Capture the cell that displays the provided text and extract its (x, y) central coordinate. 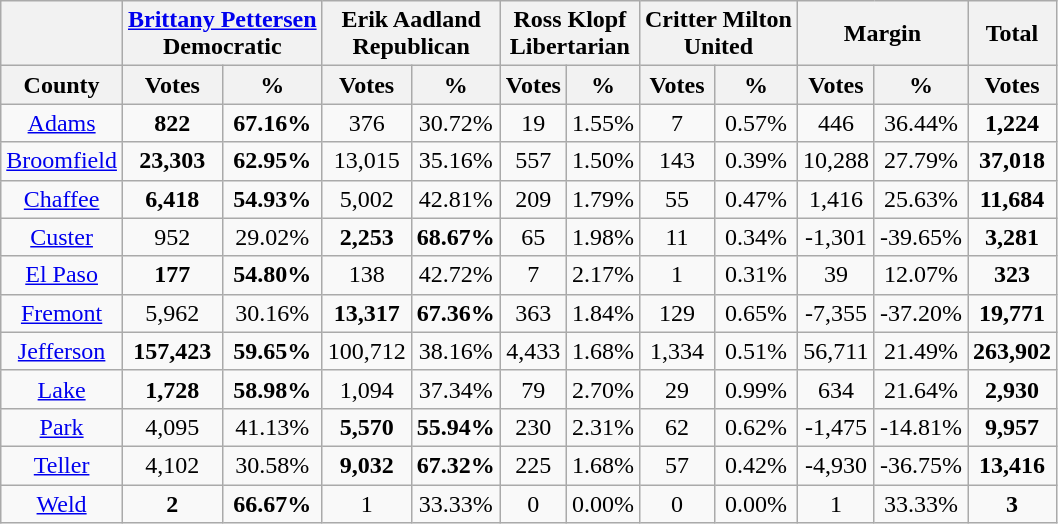
0.42% (756, 465)
55.94% (456, 427)
263,902 (1012, 351)
-37.20% (920, 313)
557 (533, 161)
230 (533, 427)
38.16% (456, 351)
42.81% (456, 199)
19,771 (1012, 313)
13,317 (366, 313)
1.55% (602, 123)
-36.75% (920, 465)
37.34% (456, 389)
30.58% (272, 465)
39 (836, 275)
4,102 (172, 465)
36.44% (920, 123)
323 (1012, 275)
El Paso (62, 275)
19 (533, 123)
0.99% (756, 389)
5,962 (172, 313)
376 (366, 123)
1.84% (602, 313)
Broomfield (62, 161)
30.72% (456, 123)
129 (676, 313)
42.72% (456, 275)
0.34% (756, 237)
12.07% (920, 275)
27.79% (920, 161)
-39.65% (920, 237)
1,224 (1012, 123)
143 (676, 161)
0.65% (756, 313)
21.64% (920, 389)
2 (172, 503)
67.32% (456, 465)
2.31% (602, 427)
County (62, 85)
68.67% (456, 237)
138 (366, 275)
37,018 (1012, 161)
29 (676, 389)
21.49% (920, 351)
30.16% (272, 313)
1,416 (836, 199)
1,728 (172, 389)
9,032 (366, 465)
822 (172, 123)
2,253 (366, 237)
-1,475 (836, 427)
0.47% (756, 199)
Custer (62, 237)
225 (533, 465)
Chaffee (62, 199)
157,423 (172, 351)
Ross KlopfLibertarian (570, 34)
0.62% (756, 427)
54.93% (272, 199)
6,418 (172, 199)
65 (533, 237)
9,957 (1012, 427)
55 (676, 199)
62 (676, 427)
4,433 (533, 351)
79 (533, 389)
13,416 (1012, 465)
Margin (882, 34)
41.13% (272, 427)
-4,930 (836, 465)
11 (676, 237)
2.17% (602, 275)
Park (62, 427)
10,288 (836, 161)
0.57% (756, 123)
Critter MiltonUnited (718, 34)
1.79% (602, 199)
58.98% (272, 389)
66.67% (272, 503)
Weld (62, 503)
Jefferson (62, 351)
57 (676, 465)
1,334 (676, 351)
363 (533, 313)
5,002 (366, 199)
446 (836, 123)
0.31% (756, 275)
23,303 (172, 161)
5,570 (366, 427)
56,711 (836, 351)
2.70% (602, 389)
-7,355 (836, 313)
4,095 (172, 427)
62.95% (272, 161)
0.51% (756, 351)
-14.81% (920, 427)
952 (172, 237)
3 (1012, 503)
59.65% (272, 351)
1,094 (366, 389)
634 (836, 389)
67.16% (272, 123)
Total (1012, 34)
209 (533, 199)
Brittany PettersenDemocratic (222, 34)
0.39% (756, 161)
Erik AadlandRepublican (411, 34)
Teller (62, 465)
Lake (62, 389)
1.50% (602, 161)
2,930 (1012, 389)
-1,301 (836, 237)
13,015 (366, 161)
1.98% (602, 237)
177 (172, 275)
Adams (62, 123)
54.80% (272, 275)
29.02% (272, 237)
3,281 (1012, 237)
11,684 (1012, 199)
35.16% (456, 161)
67.36% (456, 313)
25.63% (920, 199)
Fremont (62, 313)
100,712 (366, 351)
